Capture the cell that displays the provided text and extract its (x, y) central coordinate. 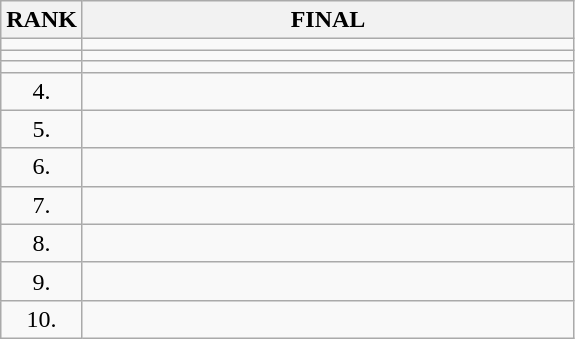
10. (42, 319)
FINAL (328, 20)
8. (42, 243)
6. (42, 167)
RANK (42, 20)
7. (42, 205)
5. (42, 129)
9. (42, 281)
4. (42, 91)
